Detect which cell encompasses the target text, then output its [x, y] center coordinate. 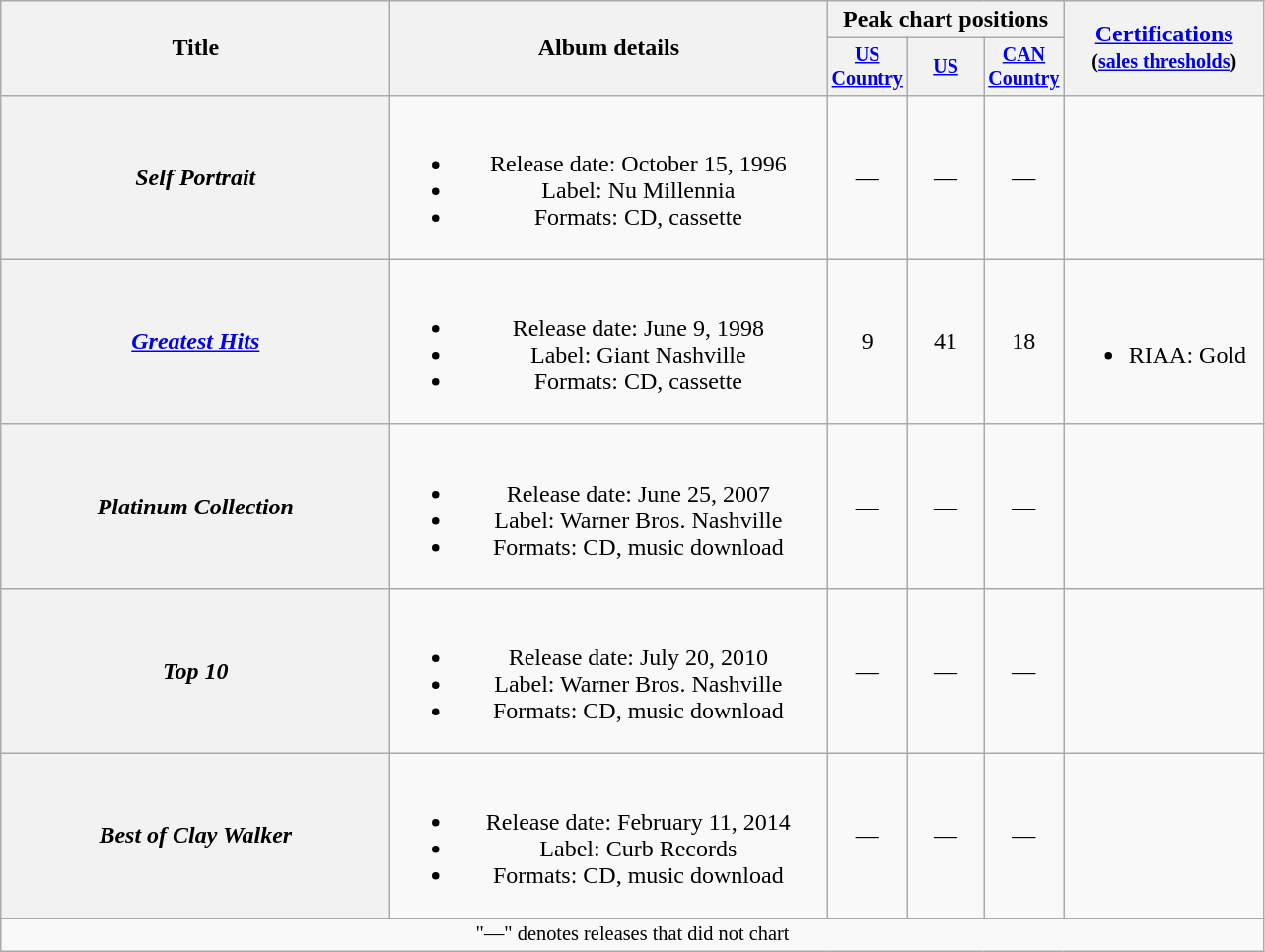
Best of Clay Walker [195, 836]
Top 10 [195, 670]
US [947, 67]
Certifications(sales thresholds) [1163, 48]
41 [947, 341]
US Country [868, 67]
9 [868, 341]
Release date: February 11, 2014Label: Curb RecordsFormats: CD, music download [609, 836]
Album details [609, 48]
Self Portrait [195, 177]
18 [1024, 341]
Platinum Collection [195, 507]
Title [195, 48]
RIAA: Gold [1163, 341]
Release date: June 25, 2007Label: Warner Bros. NashvilleFormats: CD, music download [609, 507]
Release date: June 9, 1998Label: Giant NashvilleFormats: CD, cassette [609, 341]
Peak chart positions [946, 20]
CAN Country [1024, 67]
Greatest Hits [195, 341]
"—" denotes releases that did not chart [633, 935]
Release date: October 15, 1996Label: Nu MillenniaFormats: CD, cassette [609, 177]
Release date: July 20, 2010Label: Warner Bros. NashvilleFormats: CD, music download [609, 670]
